Capture the cell that displays the provided text and extract its [x, y] central coordinate. 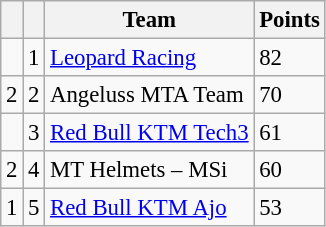
Red Bull KTM Ajo [150, 208]
53 [290, 208]
Leopard Racing [150, 58]
70 [290, 95]
82 [290, 58]
Red Bull KTM Tech3 [150, 133]
60 [290, 170]
3 [34, 133]
4 [34, 170]
5 [34, 208]
61 [290, 133]
Points [290, 20]
MT Helmets – MSi [150, 170]
Team [150, 20]
Angeluss MTA Team [150, 95]
